Return (X, Y) of the center of cell containing provided text 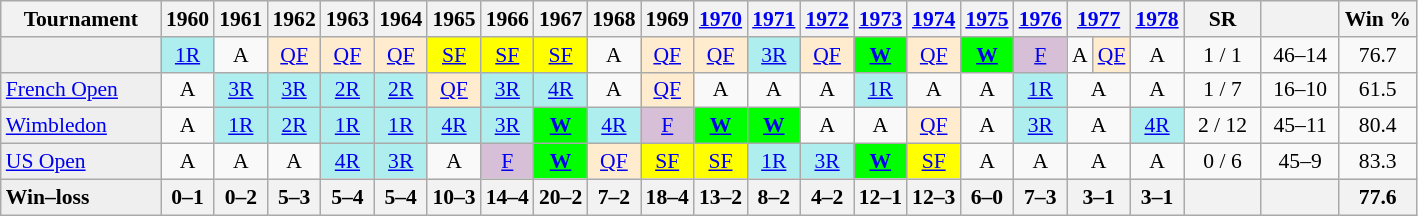
1966 (508, 19)
1977 (1098, 19)
1960 (188, 19)
13–2 (720, 197)
1967 (560, 19)
4–2 (826, 197)
Tournament (81, 19)
0 / 6 (1223, 162)
1970 (720, 19)
7–3 (1040, 197)
US Open (81, 162)
7–2 (614, 197)
0–1 (188, 197)
10–3 (454, 197)
Win–loss (81, 197)
8–2 (774, 197)
5–3 (294, 197)
14–4 (508, 197)
45–9 (1300, 162)
76.7 (1378, 55)
1971 (774, 19)
1976 (1040, 19)
1963 (348, 19)
45–11 (1300, 126)
1968 (614, 19)
83.3 (1378, 162)
French Open (81, 90)
80.4 (1378, 126)
1964 (400, 19)
2 / 12 (1223, 126)
16–10 (1300, 90)
1965 (454, 19)
1961 (240, 19)
18–4 (668, 197)
12–1 (880, 197)
1962 (294, 19)
77.6 (1378, 197)
12–3 (934, 197)
20–2 (560, 197)
1972 (826, 19)
1 / 1 (1223, 55)
1969 (668, 19)
Win % (1378, 19)
46–14 (1300, 55)
6–0 (986, 197)
0–2 (240, 197)
Wimbledon (81, 126)
61.5 (1378, 90)
1974 (934, 19)
1 / 7 (1223, 90)
1973 (880, 19)
SR (1223, 19)
1978 (1156, 19)
1975 (986, 19)
